From the cell containing the given text, extract its center point as (x, y) coordinate. 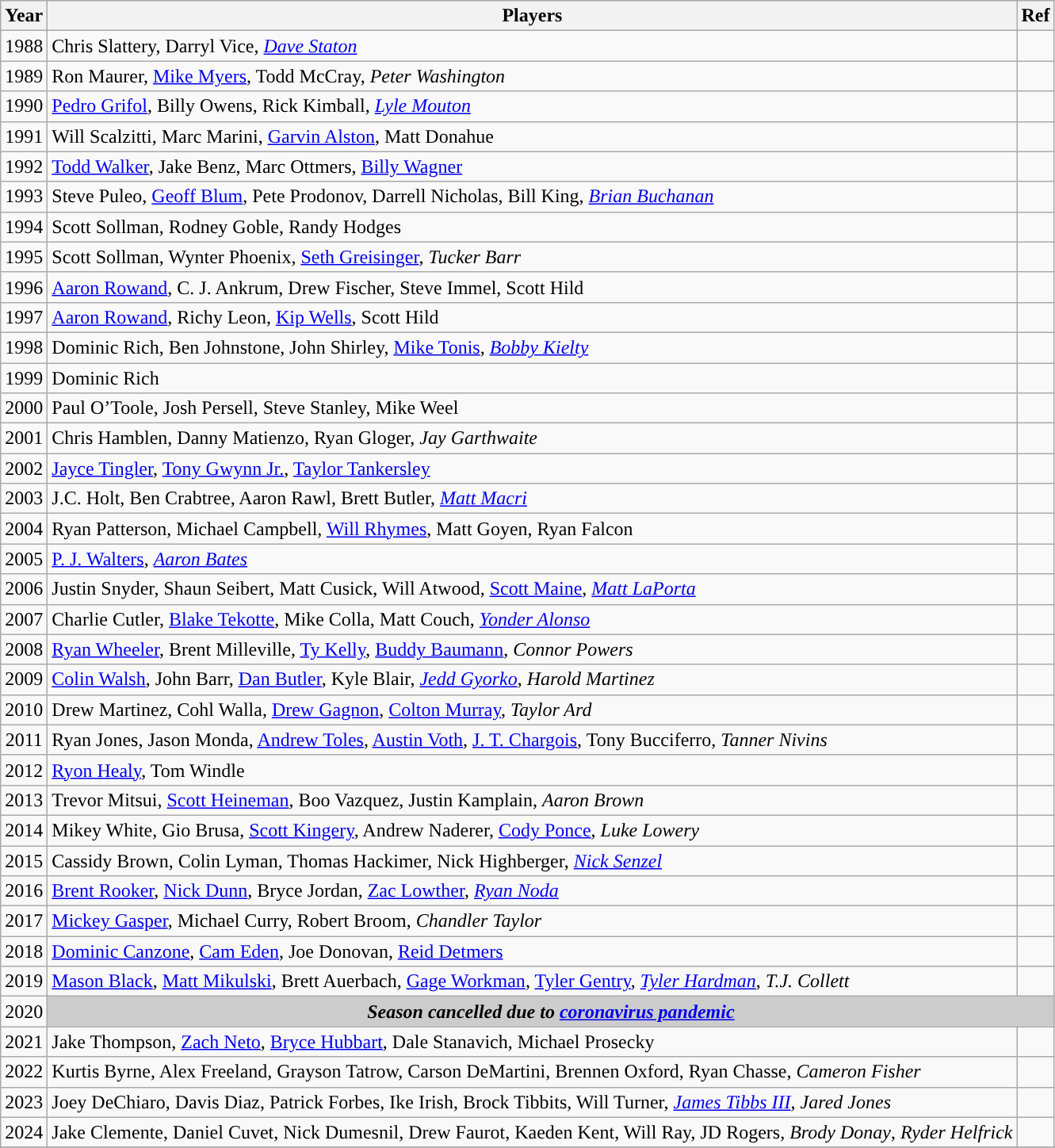
Ryan Patterson, Michael Campbell, Will Rhymes, Matt Goyen, Ryan Falcon (533, 529)
2009 (24, 679)
1990 (24, 106)
1992 (24, 166)
2006 (24, 589)
2020 (24, 1012)
Chris Hamblen, Danny Matienzo, Ryan Gloger, Jay Garthwaite (533, 438)
Kurtis Byrne, Alex Freeland, Grayson Tatrow, Carson DeMartini, Brennen Oxford, Ryan Chasse, Cameron Fisher (533, 1072)
Jake Thompson, Zach Neto, Bryce Hubbart, Dale Stanavich, Michael Prosecky (533, 1042)
Ryan Wheeler, Brent Milleville, Ty Kelly, Buddy Baumann, Connor Powers (533, 649)
1988 (24, 46)
Todd Walker, Jake Benz, Marc Ottmers, Billy Wagner (533, 166)
Aaron Rowand, C. J. Ankrum, Drew Fischer, Steve Immel, Scott Hild (533, 287)
Joey DeChiaro, Davis Diaz, Patrick Forbes, Ike Irish, Brock Tibbits, Will Turner, James Tibbs III, Jared Jones (533, 1102)
1989 (24, 76)
2002 (24, 469)
P. J. Walters, Aaron Bates (533, 559)
2005 (24, 559)
Justin Snyder, Shaun Seibert, Matt Cusick, Will Atwood, Scott Maine, Matt LaPorta (533, 589)
Jake Clemente, Daniel Cuvet, Nick Dumesnil, Drew Faurot, Kaeden Kent, Will Ray, JD Rogers, Brody Donay, Ryder Helfrick (533, 1132)
Ryon Healy, Tom Windle (533, 770)
2015 (24, 860)
2018 (24, 951)
Drew Martinez, Cohl Walla, Drew Gagnon, Colton Murray, Taylor Ard (533, 710)
Scott Sollman, Rodney Goble, Randy Hodges (533, 227)
Cassidy Brown, Colin Lyman, Thomas Hackimer, Nick Highberger, Nick Senzel (533, 860)
1994 (24, 227)
2021 (24, 1042)
Dominic Rich, Ben Johnstone, John Shirley, Mike Tonis, Bobby Kielty (533, 347)
Pedro Grifol, Billy Owens, Rick Kimball, Lyle Mouton (533, 106)
Ref (1035, 16)
Aaron Rowand, Richy Leon, Kip Wells, Scott Hild (533, 317)
1995 (24, 257)
2000 (24, 408)
Dominic Rich (533, 378)
Mikey White, Gio Brusa, Scott Kingery, Andrew Naderer, Cody Ponce, Luke Lowery (533, 830)
Scott Sollman, Wynter Phoenix, Seth Greisinger, Tucker Barr (533, 257)
Steve Puleo, Geoff Blum, Pete Prodonov, Darrell Nicholas, Bill King, Brian Buchanan (533, 197)
2013 (24, 800)
Charlie Cutler, Blake Tekotte, Mike Colla, Matt Couch, Yonder Alonso (533, 619)
Mickey Gasper, Michael Curry, Robert Broom, Chandler Taylor (533, 921)
2014 (24, 830)
Year (24, 16)
Trevor Mitsui, Scott Heineman, Boo Vazquez, Justin Kamplain, Aaron Brown (533, 800)
1993 (24, 197)
2024 (24, 1132)
2022 (24, 1072)
Season cancelled due to coronavirus pandemic (551, 1012)
1999 (24, 378)
Ryan Jones, Jason Monda, Andrew Toles, Austin Voth, J. T. Chargois, Tony Bucciferro, Tanner Nivins (533, 740)
Mason Black, Matt Mikulski, Brett Auerbach, Gage Workman, Tyler Gentry, Tyler Hardman, T.J. Collett (533, 982)
2017 (24, 921)
2019 (24, 982)
Ron Maurer, Mike Myers, Todd McCray, Peter Washington (533, 76)
1996 (24, 287)
2004 (24, 529)
2010 (24, 710)
Brent Rooker, Nick Dunn, Bryce Jordan, Zac Lowther, Ryan Noda (533, 891)
2012 (24, 770)
Chris Slattery, Darryl Vice, Dave Staton (533, 46)
2023 (24, 1102)
2016 (24, 891)
2003 (24, 499)
2001 (24, 438)
Paul O’Toole, Josh Persell, Steve Stanley, Mike Weel (533, 408)
J.C. Holt, Ben Crabtree, Aaron Rawl, Brett Butler, Matt Macri (533, 499)
1998 (24, 347)
1991 (24, 136)
2007 (24, 619)
Players (533, 16)
2011 (24, 740)
Jayce Tingler, Tony Gwynn Jr., Taylor Tankersley (533, 469)
2008 (24, 649)
Colin Walsh, John Barr, Dan Butler, Kyle Blair, Jedd Gyorko, Harold Martinez (533, 679)
1997 (24, 317)
Will Scalzitti, Marc Marini, Garvin Alston, Matt Donahue (533, 136)
Dominic Canzone, Cam Eden, Joe Donovan, Reid Detmers (533, 951)
